Detect which cell encompasses the target text, then output its (X, Y) center coordinate. 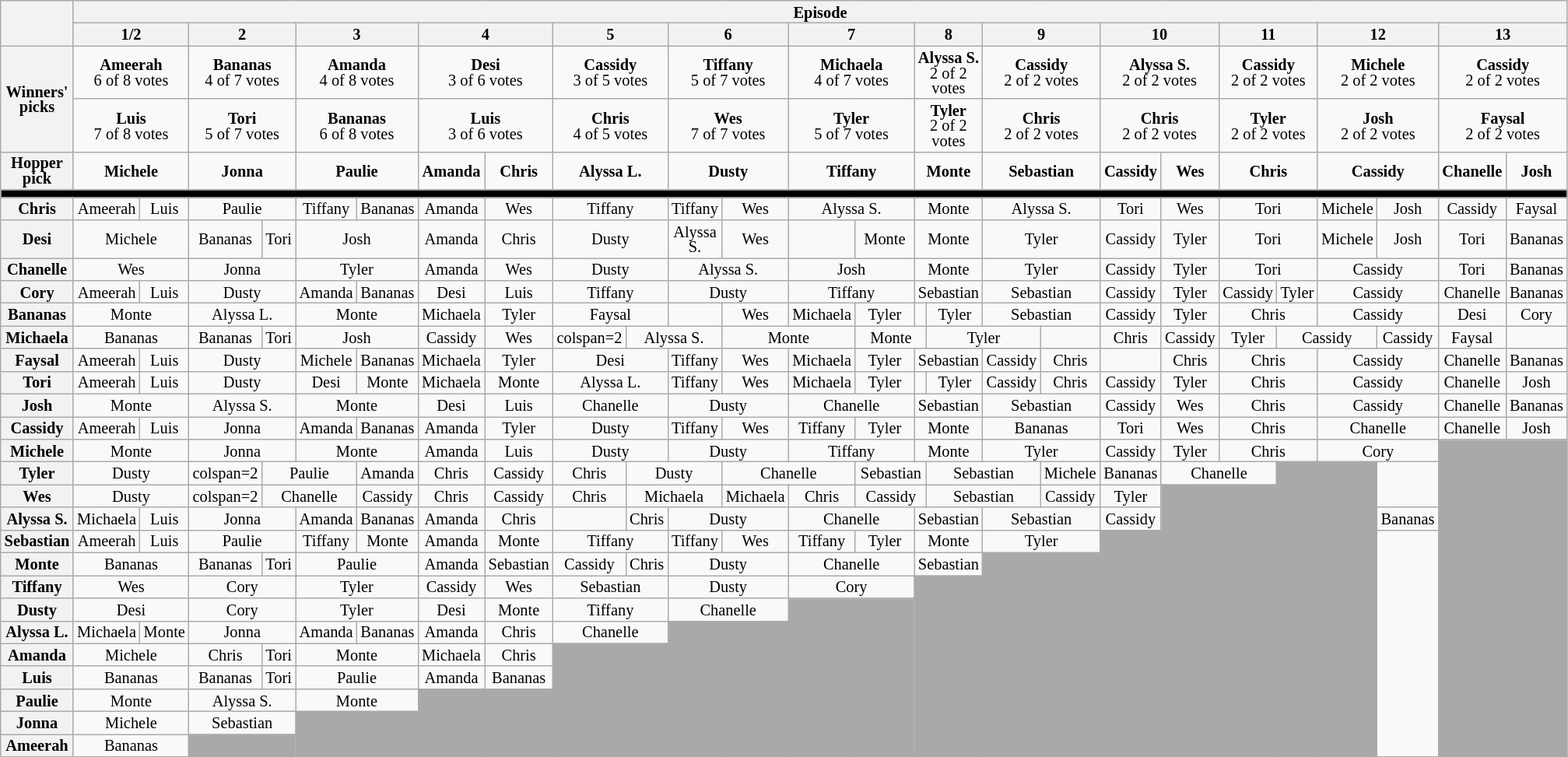
Luis3 of 6 votes (486, 125)
Amanda4 of 8 votes (357, 72)
3 (357, 34)
Desi3 of 6 votes (486, 72)
5 (611, 34)
Michaela4 of 7 votes (851, 72)
Chris4 of 5 votes (611, 125)
Ameerah6 of 8 votes (131, 72)
11 (1268, 34)
Josh2 of 2 votes (1377, 125)
Winners' picks (37, 99)
13 (1502, 34)
6 (728, 34)
Tyler5 of 7 votes (851, 125)
Cassidy3 of 5 votes (611, 72)
Faysal2 of 2 votes (1502, 125)
Bananas4 of 7 votes (243, 72)
12 (1377, 34)
Bananas6 of 8 votes (357, 125)
10 (1159, 34)
Luis7 of 8 votes (131, 125)
7 (851, 34)
1/2 (131, 34)
9 (1041, 34)
Tiffany5 of 7 votes (728, 72)
Michele2 of 2 votes (1377, 72)
Hopper pick (37, 171)
Tori5 of 7 votes (243, 125)
8 (949, 34)
2 (243, 34)
Wes7 of 7 votes (728, 125)
4 (486, 34)
Episode (820, 11)
